Pinpoint the cell where the given text exists, returning its [x, y] midpoint coordinate. 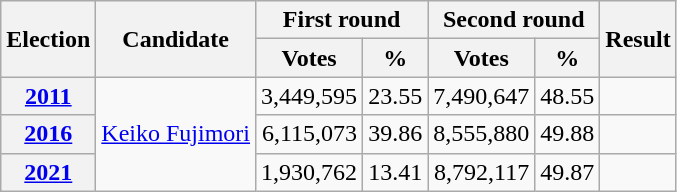
Candidate [176, 39]
First round [342, 20]
39.86 [396, 134]
49.87 [568, 172]
49.88 [568, 134]
8,792,117 [482, 172]
48.55 [568, 96]
Election [48, 39]
6,115,073 [310, 134]
2011 [48, 96]
Keiko Fujimori [176, 134]
7,490,647 [482, 96]
13.41 [396, 172]
23.55 [396, 96]
2016 [48, 134]
Result [638, 39]
Second round [514, 20]
1,930,762 [310, 172]
8,555,880 [482, 134]
3,449,595 [310, 96]
2021 [48, 172]
